Pinpoint the cell where the given text exists, returning its [x, y] midpoint coordinate. 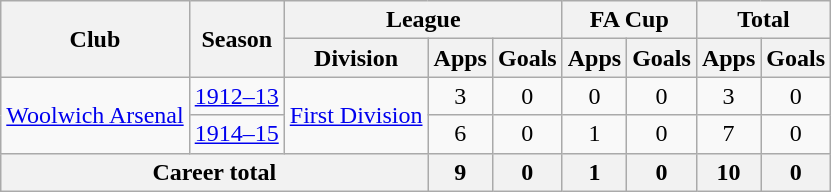
Career total [214, 172]
6 [460, 134]
Club [95, 39]
7 [728, 134]
10 [728, 172]
1912–13 [236, 96]
Season [236, 39]
First Division [356, 115]
FA Cup [629, 20]
1914–15 [236, 134]
Woolwich Arsenal [95, 115]
9 [460, 172]
Total [763, 20]
League [423, 20]
Division [356, 58]
